Pinpoint the cell where the given text exists, returning its [X, Y] midpoint coordinate. 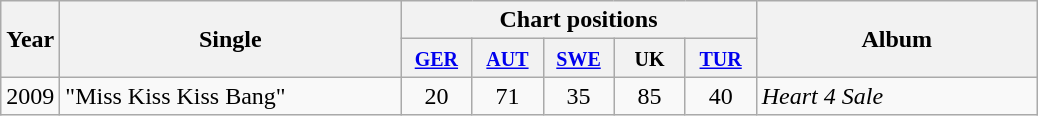
Chart positions [578, 20]
20 [436, 96]
Year [30, 39]
85 [650, 96]
Single [230, 39]
AUT [508, 58]
Heart 4 Sale [896, 96]
UK [650, 58]
71 [508, 96]
TUR [720, 58]
35 [578, 96]
GER [436, 58]
"Miss Kiss Kiss Bang" [230, 96]
40 [720, 96]
SWE [578, 58]
Album [896, 39]
2009 [30, 96]
